Extract the [x, y] coordinate from the center of the cell holding the provided text.  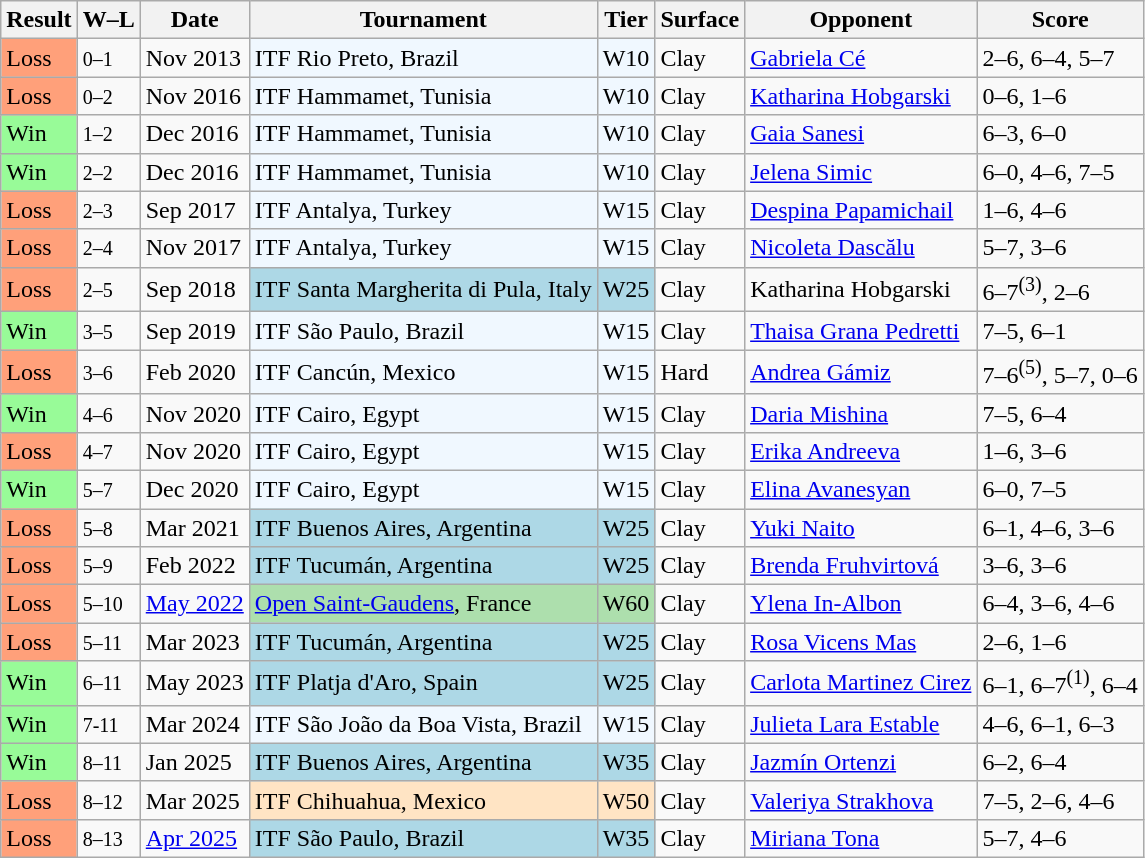
Opponent [861, 20]
3–6 [108, 372]
Mar 2023 [194, 642]
Elina Avanesyan [861, 489]
May 2023 [194, 684]
7–6(5), 5–7, 0–6 [1060, 372]
W–L [108, 20]
W50 [626, 800]
4–7 [108, 451]
Ylena In-Albon [861, 604]
Sep 2017 [194, 210]
Nov 2017 [194, 248]
Nov 2013 [194, 58]
Rosa Vicens Mas [861, 642]
Mar 2025 [194, 800]
Valeriya Strakhova [861, 800]
6–11 [108, 684]
Hard [700, 372]
7-11 [108, 724]
Nov 2016 [194, 96]
1–6, 4–6 [1060, 210]
5–8 [108, 528]
5–7 [108, 489]
0–2 [108, 96]
2–3 [108, 210]
Miriana Tona [861, 839]
Carlota Martinez Cirez [861, 684]
4–6 [108, 413]
2–2 [108, 172]
Despina Papamichail [861, 210]
2–5 [108, 290]
Erika Andreeva [861, 451]
7–5, 2–6, 4–6 [1060, 800]
1–6, 3–6 [1060, 451]
6–0, 7–5 [1060, 489]
5–10 [108, 604]
Gabriela Cé [861, 58]
5–11 [108, 642]
6–7(3), 2–6 [1060, 290]
Nicoleta Dascălu [861, 248]
8–13 [108, 839]
ITF Cancún, Mexico [423, 372]
2–6, 6–4, 5–7 [1060, 58]
Feb 2022 [194, 566]
Sep 2019 [194, 331]
Open Saint-Gaudens, France [423, 604]
Brenda Fruhvirtová [861, 566]
Jan 2025 [194, 762]
0–6, 1–6 [1060, 96]
Tier [626, 20]
Surface [700, 20]
4–6, 6–1, 6–3 [1060, 724]
Daria Mishina [861, 413]
Apr 2025 [194, 839]
2–6, 1–6 [1060, 642]
ITF Platja d'Aro, Spain [423, 684]
3–6, 3–6 [1060, 566]
ITF Rio Preto, Brazil [423, 58]
6–4, 3–6, 4–6 [1060, 604]
ITF Santa Margherita di Pula, Italy [423, 290]
2–4 [108, 248]
May 2022 [194, 604]
Jazmín Ortenzi [861, 762]
Mar 2021 [194, 528]
5–7, 4–6 [1060, 839]
7–5, 6–4 [1060, 413]
Mar 2024 [194, 724]
Feb 2020 [194, 372]
3–5 [108, 331]
W60 [626, 604]
Score [1060, 20]
5–7, 3–6 [1060, 248]
Thaisa Grana Pedretti [861, 331]
Tournament [423, 20]
ITF São João da Boa Vista, Brazil [423, 724]
Yuki Naito [861, 528]
ITF Chihuahua, Mexico [423, 800]
Date [194, 20]
6–2, 6–4 [1060, 762]
5–9 [108, 566]
Sep 2018 [194, 290]
8–11 [108, 762]
1–2 [108, 134]
0–1 [108, 58]
6–3, 6–0 [1060, 134]
Result [39, 20]
7–5, 6–1 [1060, 331]
6–1, 6–7(1), 6–4 [1060, 684]
Andrea Gámiz [861, 372]
6–1, 4–6, 3–6 [1060, 528]
Julieta Lara Estable [861, 724]
8–12 [108, 800]
Gaia Sanesi [861, 134]
Jelena Simic [861, 172]
Dec 2020 [194, 489]
6–0, 4–6, 7–5 [1060, 172]
